Return the (X, Y) coordinate for the center point of the cell that contains the specified text.  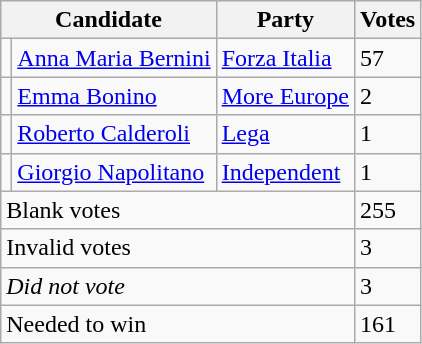
Invalid votes (178, 248)
57 (388, 58)
Did not vote (178, 286)
Roberto Calderoli (114, 134)
Independent (285, 172)
Needed to win (178, 324)
Emma Bonino (114, 96)
Blank votes (178, 210)
Lega (285, 134)
More Europe (285, 96)
Party (285, 20)
2 (388, 96)
255 (388, 210)
Giorgio Napolitano (114, 172)
Forza Italia (285, 58)
161 (388, 324)
Anna Maria Bernini (114, 58)
Candidate (108, 20)
Votes (388, 20)
